Provide the [X, Y] coordinate of the cell's center where the given text is located.  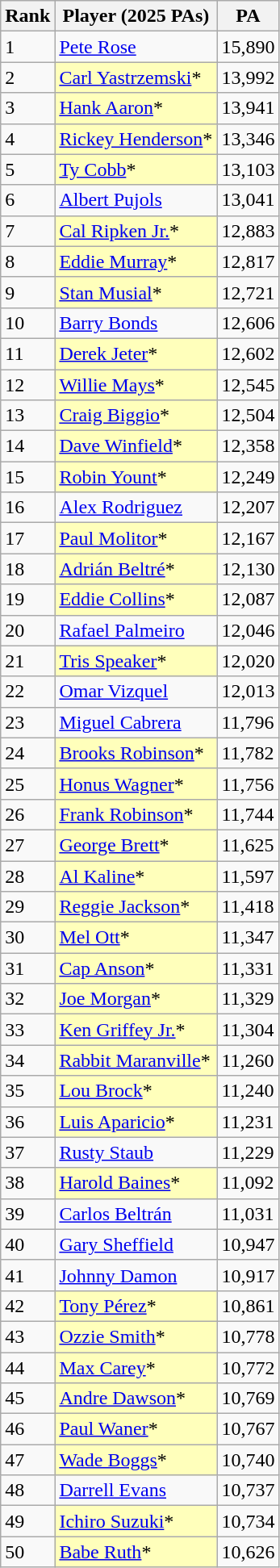
11,418 [249, 907]
Eddie Murray* [136, 261]
11,756 [249, 784]
12,883 [249, 231]
Player (2025 PAs) [136, 16]
50 [27, 1552]
11,092 [249, 1183]
13 [27, 416]
7 [27, 231]
44 [27, 1368]
Hank Aaron* [136, 108]
13,941 [249, 108]
Wade Boggs* [136, 1460]
PA [249, 16]
9 [27, 292]
8 [27, 261]
Pete Rose [136, 47]
12,504 [249, 416]
40 [27, 1244]
Willie Mays* [136, 385]
Adrián Beltré* [136, 569]
10,626 [249, 1552]
21 [27, 661]
12,130 [249, 569]
49 [27, 1521]
10,769 [249, 1399]
Albert Pujols [136, 200]
Max Carey* [136, 1368]
41 [27, 1275]
Ty Cobb* [136, 169]
13,346 [249, 139]
42 [27, 1306]
10,947 [249, 1244]
11,796 [249, 722]
Rafael Palmeiro [136, 630]
12,249 [249, 477]
Rickey Henderson* [136, 139]
Joe Morgan* [136, 999]
Lou Brock* [136, 1091]
23 [27, 722]
Honus Wagner* [136, 784]
30 [27, 938]
11,231 [249, 1122]
Dave Winfield* [136, 446]
Derek Jeter* [136, 353]
28 [27, 876]
38 [27, 1183]
6 [27, 200]
25 [27, 784]
Barry Bonds [136, 323]
12,020 [249, 661]
Craig Biggio* [136, 416]
46 [27, 1429]
Paul Waner* [136, 1429]
12,358 [249, 446]
18 [27, 569]
Cal Ripken Jr.* [136, 231]
11,347 [249, 938]
32 [27, 999]
Rusty Staub [136, 1152]
48 [27, 1491]
27 [27, 845]
14 [27, 446]
10 [27, 323]
Darrell Evans [136, 1491]
Brooks Robinson* [136, 753]
11,331 [249, 968]
Mel Ott* [136, 938]
10,767 [249, 1429]
2 [27, 77]
1 [27, 47]
11,744 [249, 814]
12 [27, 385]
19 [27, 600]
Luis Aparicio* [136, 1122]
12,817 [249, 261]
43 [27, 1336]
12,013 [249, 692]
George Brett* [136, 845]
Rank [27, 16]
Rabbit Maranville* [136, 1060]
10,917 [249, 1275]
10,740 [249, 1460]
Harold Baines* [136, 1183]
24 [27, 753]
10,734 [249, 1521]
12,207 [249, 508]
11,597 [249, 876]
Robin Yount* [136, 477]
Tony Pérez* [136, 1306]
10,778 [249, 1336]
12,167 [249, 538]
12,606 [249, 323]
15 [27, 477]
Ozzie Smith* [136, 1336]
39 [27, 1214]
Ken Griffey Jr.* [136, 1030]
Cap Anson* [136, 968]
12,087 [249, 600]
Reggie Jackson* [136, 907]
20 [27, 630]
Eddie Collins* [136, 600]
47 [27, 1460]
31 [27, 968]
Ichiro Suzuki* [136, 1521]
Andre Dawson* [136, 1399]
26 [27, 814]
Al Kaline* [136, 876]
11,240 [249, 1091]
Paul Molitor* [136, 538]
45 [27, 1399]
35 [27, 1091]
Frank Robinson* [136, 814]
Babe Ruth* [136, 1552]
11,031 [249, 1214]
22 [27, 692]
11 [27, 353]
13,041 [249, 200]
4 [27, 139]
12,046 [249, 630]
29 [27, 907]
12,721 [249, 292]
Carlos Beltrán [136, 1214]
10,772 [249, 1368]
Tris Speaker* [136, 661]
33 [27, 1030]
37 [27, 1152]
Johnny Damon [136, 1275]
Stan Musial* [136, 292]
11,329 [249, 999]
Alex Rodriguez [136, 508]
34 [27, 1060]
Miguel Cabrera [136, 722]
12,545 [249, 385]
Gary Sheffield [136, 1244]
13,103 [249, 169]
11,304 [249, 1030]
5 [27, 169]
15,890 [249, 47]
11,625 [249, 845]
12,602 [249, 353]
17 [27, 538]
10,861 [249, 1306]
Omar Vizquel [136, 692]
11,260 [249, 1060]
3 [27, 108]
11,229 [249, 1152]
11,782 [249, 753]
13,992 [249, 77]
10,737 [249, 1491]
16 [27, 508]
36 [27, 1122]
Carl Yastrzemski* [136, 77]
